Search for the cell housing the specified text and yield its (x, y) center coordinate. 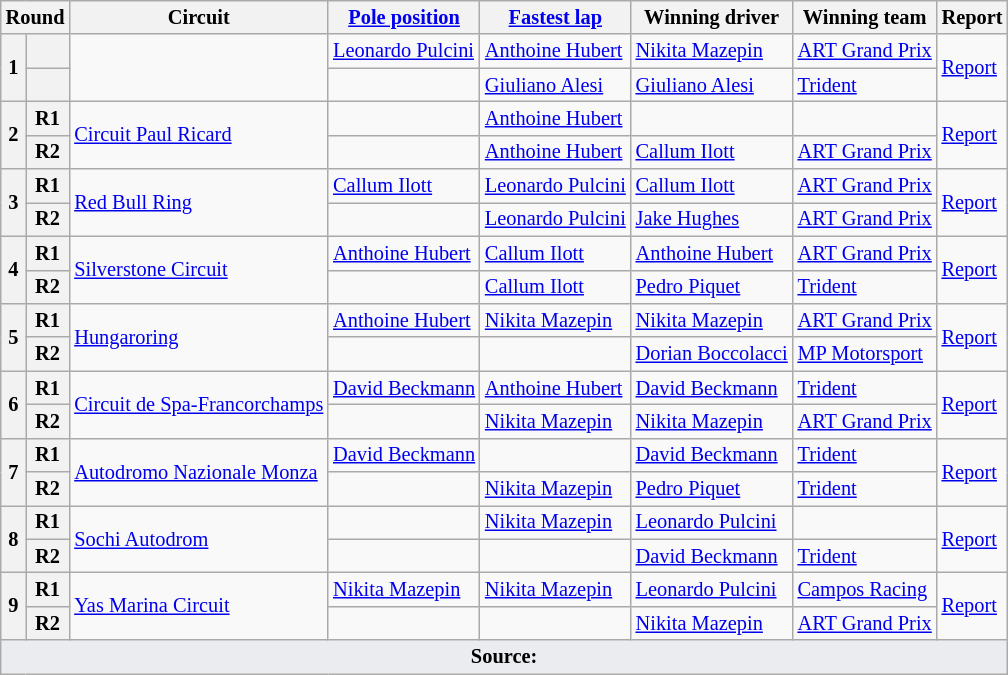
Winning driver (712, 17)
2 (14, 134)
Red Bull Ring (198, 202)
MP Motorsport (865, 354)
Sochi Autodrom (198, 538)
5 (14, 336)
Silverstone Circuit (198, 270)
6 (14, 404)
7 (14, 472)
Circuit Paul Ricard (198, 134)
Source: (504, 657)
9 (14, 606)
Dorian Boccolacci (712, 354)
Yas Marina Circuit (198, 606)
Fastest lap (556, 17)
3 (14, 202)
Winning team (865, 17)
Circuit de Spa-Francorchamps (198, 404)
Circuit (198, 17)
1 (14, 68)
Round (36, 17)
Jake Hughes (712, 219)
Hungaroring (198, 336)
Pole position (404, 17)
Campos Racing (865, 589)
Autodromo Nazionale Monza (198, 472)
4 (14, 270)
8 (14, 538)
